Scan for the cell matching the given text and deliver its (X, Y) coordinate at center. 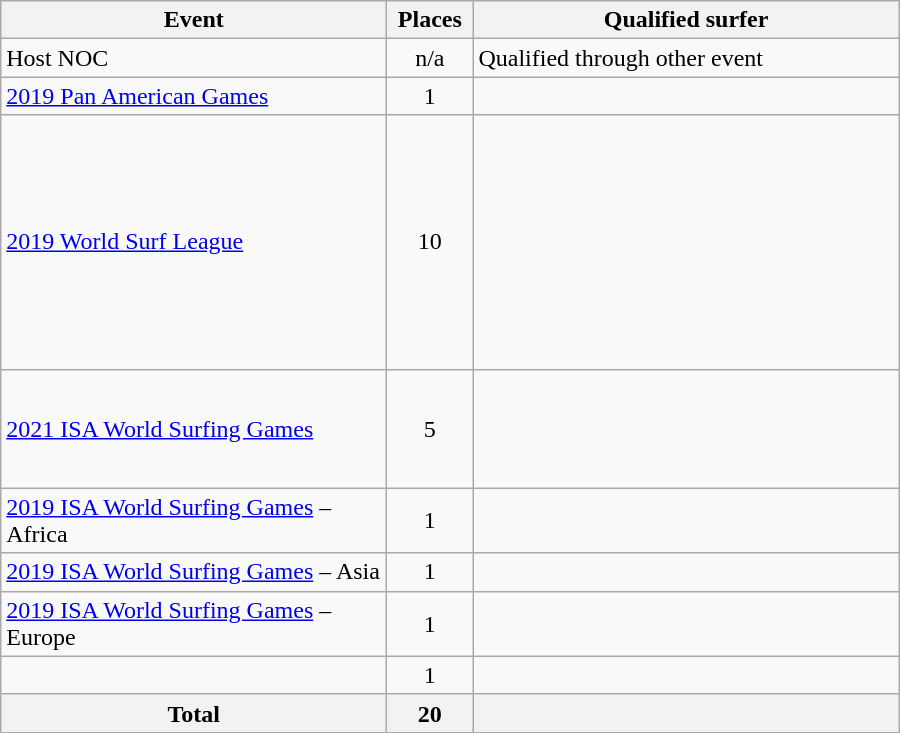
Qualified through other event (686, 58)
2021 ISA World Surfing Games (194, 428)
2019 Pan American Games (194, 96)
Total (194, 713)
10 (430, 242)
Places (430, 20)
2019 ISA World Surfing Games – Europe (194, 624)
Host NOC (194, 58)
2019 World Surf League (194, 242)
Event (194, 20)
5 (430, 428)
2019 ISA World Surfing Games – Asia (194, 572)
20 (430, 713)
Qualified surfer (686, 20)
n/a (430, 58)
2019 ISA World Surfing Games – Africa (194, 520)
